Capture the cell that displays the provided text and extract its [X, Y] central coordinate. 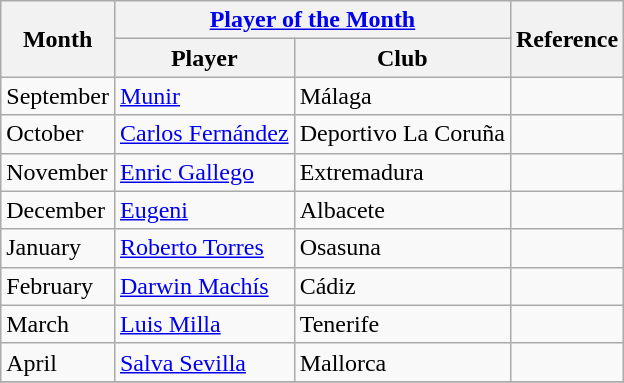
Munir [204, 96]
Club [402, 58]
Salva Sevilla [204, 362]
Carlos Fernández [204, 134]
Roberto Torres [204, 248]
December [58, 210]
Mallorca [402, 362]
February [58, 286]
Month [58, 39]
Enric Gallego [204, 172]
Reference [566, 39]
Darwin Machís [204, 286]
Deportivo La Coruña [402, 134]
Luis Milla [204, 324]
November [58, 172]
Osasuna [402, 248]
Albacete [402, 210]
Player of the Month [312, 20]
Extremadura [402, 172]
October [58, 134]
April [58, 362]
March [58, 324]
September [58, 96]
Eugeni [204, 210]
Cádiz [402, 286]
Málaga [402, 96]
Player [204, 58]
January [58, 248]
Tenerife [402, 324]
